Determine the (X, Y) coordinate at the center of the cell enclosing the given text.  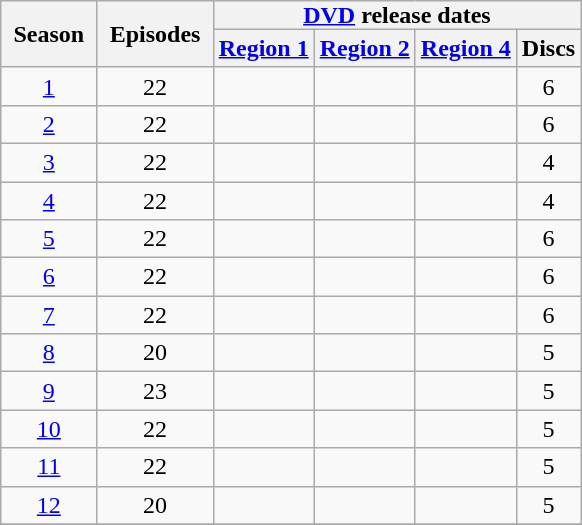
12 (49, 505)
9 (49, 391)
11 (49, 467)
7 (49, 315)
10 (49, 429)
1 (49, 86)
Discs (548, 48)
DVD release dates (397, 15)
Region 4 (466, 48)
3 (49, 162)
Region 2 (364, 48)
Season (49, 34)
Region 1 (264, 48)
8 (49, 353)
Episodes (155, 34)
23 (155, 391)
2 (49, 124)
